Pinpoint the cell where the given text exists, returning its (X, Y) midpoint coordinate. 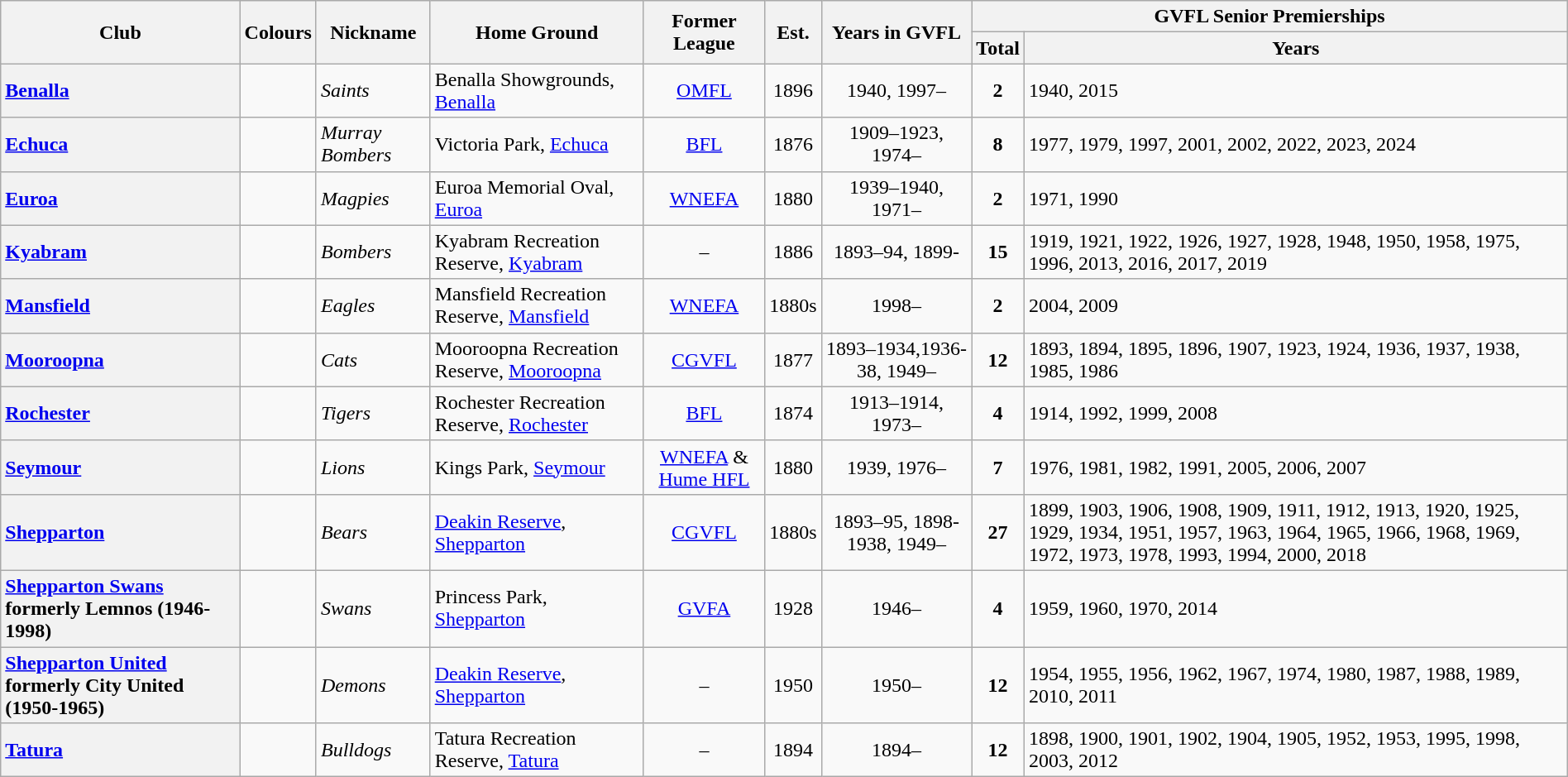
1950 (793, 685)
1977, 1979, 1997, 2001, 2002, 2022, 2023, 2024 (1295, 144)
WNEFA & Hume HFL (705, 467)
Euroa Memorial Oval, Euroa (537, 199)
Demons (373, 685)
2004, 2009 (1295, 306)
Bombers (373, 252)
Mooroopna (121, 359)
1919, 1921, 1922, 1926, 1927, 1928, 1948, 1950, 1958, 1975, 1996, 2013, 2016, 2017, 2019 (1295, 252)
Benalla (121, 91)
Years in GVFL (896, 32)
Seymour (121, 467)
1893–95, 1898-1938, 1949– (896, 532)
1940, 2015 (1295, 91)
Est. (793, 32)
1898, 1900, 1901, 1902, 1904, 1905, 1952, 1953, 1995, 1998, 2003, 2012 (1295, 750)
Total (998, 48)
Rochester Recreation Reserve, Rochester (537, 414)
1893–1934,1936-38, 1949– (896, 359)
Shepparton Swans formerly Lemnos (1946-1998) (121, 608)
1896 (793, 91)
1893, 1894, 1895, 1896, 1907, 1923, 1924, 1936, 1937, 1938, 1985, 1986 (1295, 359)
7 (998, 467)
1909–1923, 1974– (896, 144)
1914, 1992, 1999, 2008 (1295, 414)
1954, 1955, 1956, 1962, 1967, 1974, 1980, 1987, 1988, 1989, 2010, 2011 (1295, 685)
Bulldogs (373, 750)
Colours (278, 32)
1939, 1976– (896, 467)
Club (121, 32)
Murray Bombers (373, 144)
1940, 1997– (896, 91)
Cats (373, 359)
Swans (373, 608)
GVFL Senior Premierships (1269, 17)
Rochester (121, 414)
Nickname (373, 32)
15 (998, 252)
Former League (705, 32)
Mansfield (121, 306)
1874 (793, 414)
Kyabram Recreation Reserve, Kyabram (537, 252)
Bears (373, 532)
Mansfield Recreation Reserve, Mansfield (537, 306)
Lions (373, 467)
Saints (373, 91)
1893–94, 1899- (896, 252)
Benalla Showgrounds, Benalla (537, 91)
1928 (793, 608)
1976, 1981, 1982, 1991, 2005, 2006, 2007 (1295, 467)
Kings Park, Seymour (537, 467)
Euroa (121, 199)
27 (998, 532)
8 (998, 144)
Echuca (121, 144)
1998– (896, 306)
Princess Park, Shepparton (537, 608)
1894 (793, 750)
Shepparton (121, 532)
Kyabram (121, 252)
1894– (896, 750)
Victoria Park, Echuca (537, 144)
1946– (896, 608)
1950– (896, 685)
Mooroopna Recreation Reserve, Mooroopna (537, 359)
Magpies (373, 199)
GVFA (705, 608)
1939–1940, 1971– (896, 199)
1913–1914, 1973– (896, 414)
Years (1295, 48)
Home Ground (537, 32)
1971, 1990 (1295, 199)
Shepparton United formerly City United (1950-1965) (121, 685)
1876 (793, 144)
OMFL (705, 91)
Tatura (121, 750)
1886 (793, 252)
Tatura Recreation Reserve, Tatura (537, 750)
1877 (793, 359)
1959, 1960, 1970, 2014 (1295, 608)
Eagles (373, 306)
Tigers (373, 414)
